Capture the cell that displays the provided text and extract its [X, Y] central coordinate. 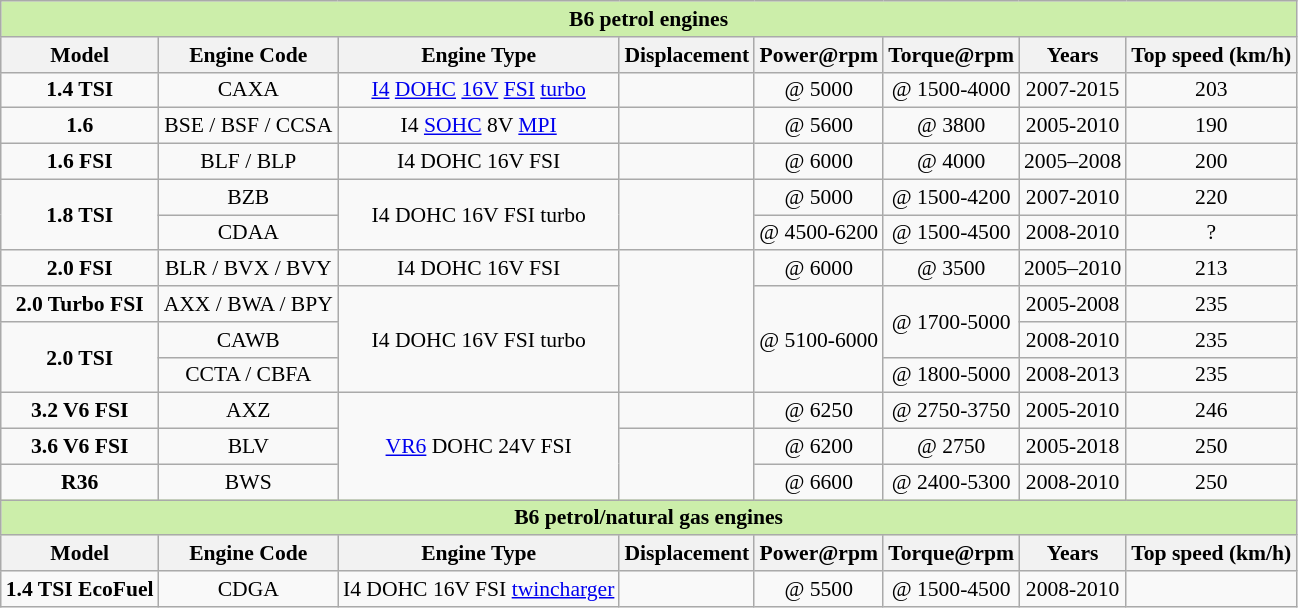
203 [1211, 90]
190 [1211, 126]
@ 2400-5300 [951, 482]
2005-2008 [1072, 304]
2007-2010 [1072, 197]
@ 5100-6000 [818, 340]
AXX / BWA / BPY [248, 304]
VR6 DOHC 24V FSI [479, 446]
CAXA [248, 90]
I4 DOHC 16V FSI twincharger [479, 589]
2.0 FSI [80, 269]
3.2 V6 FSI [80, 411]
1.8 TSI [80, 214]
2.0 Turbo FSI [80, 304]
@ 2750-3750 [951, 411]
@ 5500 [818, 589]
BSE / BSF / CCSA [248, 126]
BLV [248, 447]
@ 1800-5000 [951, 375]
@ 3800 [951, 126]
@ 1500-4000 [951, 90]
? [1211, 233]
BWS [248, 482]
@ 6250 [818, 411]
1.4 TSI [80, 90]
B6 petrol/natural gas engines [649, 518]
I4 SOHC 8V MPI [479, 126]
1.6 [80, 126]
2.0 TSI [80, 358]
220 [1211, 197]
@ 4500-6200 [818, 233]
B6 petrol engines [649, 19]
@ 2750 [951, 447]
BLR / BVX / BVY [248, 269]
AXZ [248, 411]
2005–2008 [1072, 162]
3.6 V6 FSI [80, 447]
2005-2018 [1072, 447]
CDAA [248, 233]
213 [1211, 269]
R36 [80, 482]
BZB [248, 197]
2007-2015 [1072, 90]
2008-2013 [1072, 375]
1.6 FSI [80, 162]
@ 6200 [818, 447]
CAWB [248, 340]
CCTA / CBFA [248, 375]
@ 3500 [951, 269]
@ 6600 [818, 482]
CDGA [248, 589]
@ 5600 [818, 126]
@ 1700-5000 [951, 322]
1.4 TSI EcoFuel [80, 589]
@ 1500-4200 [951, 197]
246 [1211, 411]
BLF / BLP [248, 162]
2005–2010 [1072, 269]
200 [1211, 162]
@ 4000 [951, 162]
